Pinpoint the cell where the given text exists, returning its [X, Y] midpoint coordinate. 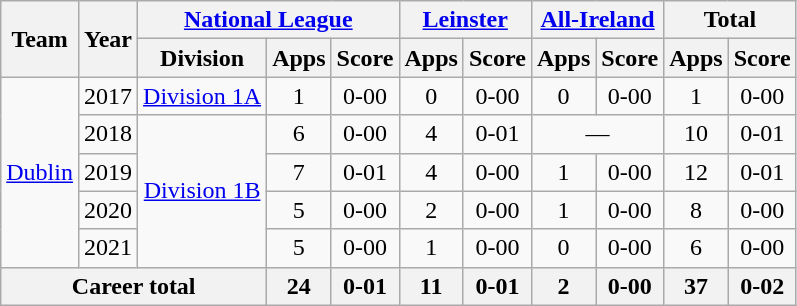
Division [202, 58]
All-Ireland [597, 20]
2019 [108, 172]
12 [696, 172]
8 [696, 210]
Dublin [40, 172]
Leinster [465, 20]
37 [696, 286]
24 [299, 286]
7 [299, 172]
— [597, 134]
Career total [134, 286]
Division 1B [202, 191]
Division 1A [202, 96]
National League [268, 20]
2021 [108, 248]
2017 [108, 96]
2020 [108, 210]
Team [40, 39]
Year [108, 39]
2018 [108, 134]
0-02 [762, 286]
10 [696, 134]
11 [431, 286]
Total [730, 20]
